Identify which cell holds the provided text, then report its [x, y] central coordinate. 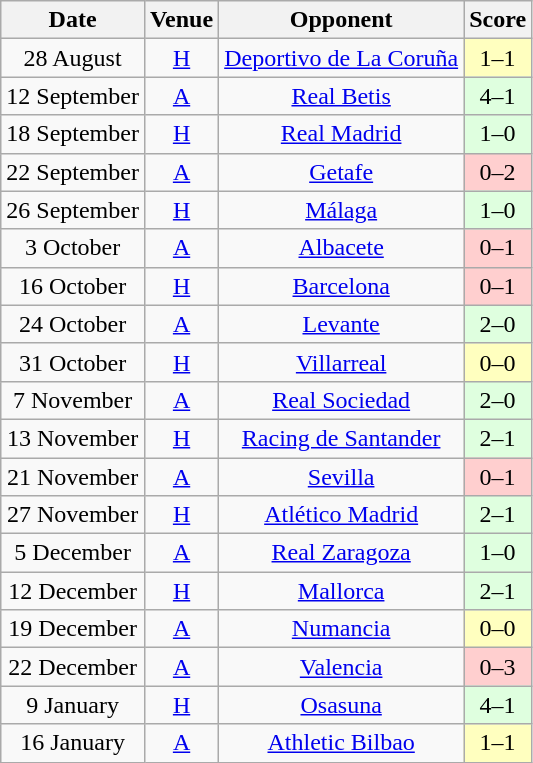
Athletic Bilbao [342, 743]
27 November [73, 515]
22 September [73, 172]
12 December [73, 591]
Real Madrid [342, 134]
0–3 [498, 667]
9 January [73, 705]
Real Zaragoza [342, 553]
5 December [73, 553]
Venue [181, 20]
Levante [342, 324]
16 October [73, 286]
Málaga [342, 210]
28 August [73, 58]
18 September [73, 134]
Sevilla [342, 477]
Real Sociedad [342, 400]
19 December [73, 629]
Mallorca [342, 591]
16 January [73, 743]
Numancia [342, 629]
Deportivo de La Coruña [342, 58]
Getafe [342, 172]
Racing de Santander [342, 438]
31 October [73, 362]
24 October [73, 324]
21 November [73, 477]
7 November [73, 400]
Atlético Madrid [342, 515]
Real Betis [342, 96]
0–2 [498, 172]
3 October [73, 248]
13 November [73, 438]
12 September [73, 96]
Date [73, 20]
26 September [73, 210]
22 December [73, 667]
Albacete [342, 248]
Osasuna [342, 705]
Barcelona [342, 286]
Opponent [342, 20]
Villarreal [342, 362]
Valencia [342, 667]
Score [498, 20]
